Return the [x, y] coordinate for the center point of the cell that contains the specified text.  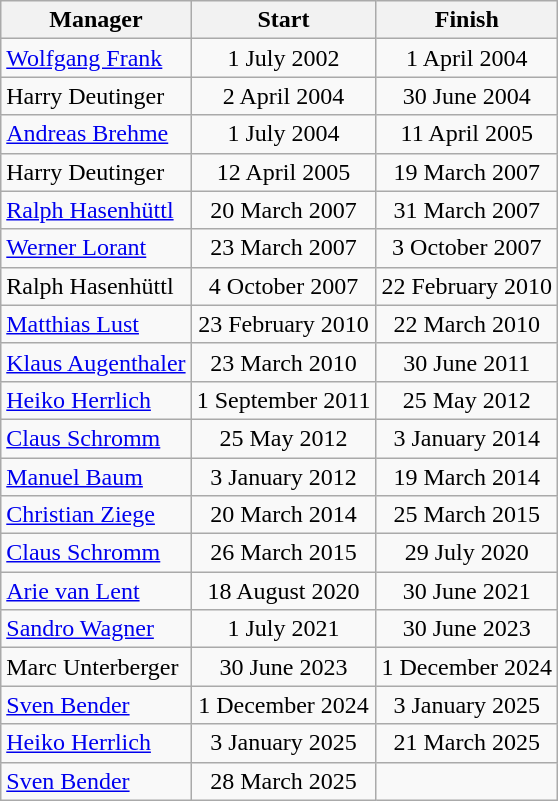
12 April 2005 [284, 172]
20 March 2007 [284, 210]
1 September 2011 [284, 400]
29 July 2020 [467, 553]
28 March 2025 [284, 781]
18 August 2020 [284, 591]
19 March 2007 [467, 172]
Manager [96, 20]
25 March 2015 [467, 515]
Werner Lorant [96, 248]
Sandro Wagner [96, 629]
1 July 2002 [284, 58]
1 July 2004 [284, 134]
Andreas Brehme [96, 134]
Arie van Lent [96, 591]
Klaus Augenthaler [96, 362]
26 March 2015 [284, 553]
4 October 2007 [284, 286]
Marc Unterberger [96, 667]
1 April 2004 [467, 58]
23 March 2007 [284, 248]
11 April 2005 [467, 134]
3 January 2012 [284, 477]
19 March 2014 [467, 477]
22 February 2010 [467, 286]
Start [284, 20]
22 March 2010 [467, 324]
Manuel Baum [96, 477]
3 January 2014 [467, 438]
Christian Ziege [96, 515]
2 April 2004 [284, 96]
30 June 2021 [467, 591]
31 March 2007 [467, 210]
20 March 2014 [284, 515]
30 June 2004 [467, 96]
23 February 2010 [284, 324]
23 March 2010 [284, 362]
30 June 2011 [467, 362]
21 March 2025 [467, 743]
3 October 2007 [467, 248]
Finish [467, 20]
Wolfgang Frank [96, 58]
Matthias Lust [96, 324]
1 July 2021 [284, 629]
